Locate the cell with the specified text and output its [X, Y] center coordinate. 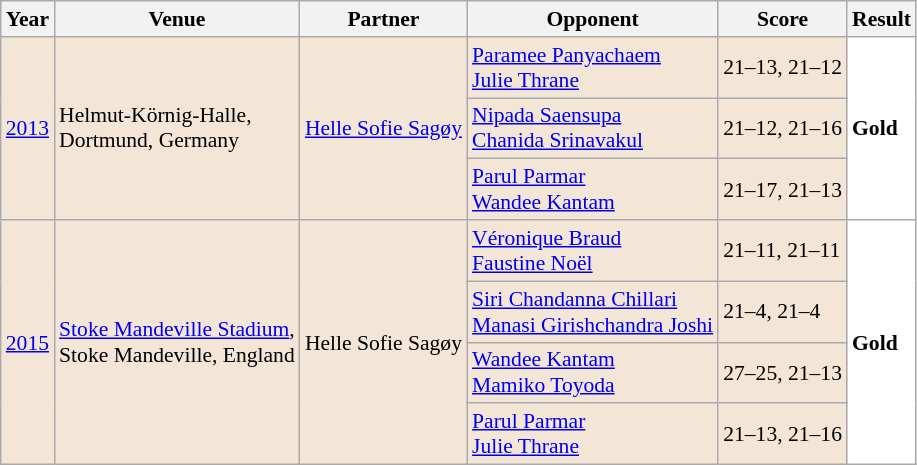
Score [782, 19]
Helmut-Körnig-Halle,Dortmund, Germany [177, 128]
Wandee Kantam Mamiko Toyoda [592, 372]
Paramee Panyachaem Julie Thrane [592, 68]
21–4, 21–4 [782, 312]
Partner [384, 19]
Parul Parmar Julie Thrane [592, 434]
Siri Chandanna Chillari Manasi Girishchandra Joshi [592, 312]
Nipada Saensupa Chanida Srinavakul [592, 128]
Venue [177, 19]
Parul Parmar Wandee Kantam [592, 190]
21–13, 21–16 [782, 434]
27–25, 21–13 [782, 372]
21–17, 21–13 [782, 190]
21–11, 21–11 [782, 250]
Stoke Mandeville Stadium,Stoke Mandeville, England [177, 342]
21–12, 21–16 [782, 128]
21–13, 21–12 [782, 68]
Opponent [592, 19]
2015 [28, 342]
Véronique Braud Faustine Noël [592, 250]
Result [882, 19]
2013 [28, 128]
Year [28, 19]
